From the cell containing the given text, extract its center point as (x, y) coordinate. 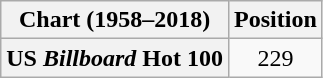
Chart (1958–2018) (115, 20)
Position (276, 20)
229 (276, 58)
US Billboard Hot 100 (115, 58)
